Capture the cell that displays the provided text and extract its (X, Y) central coordinate. 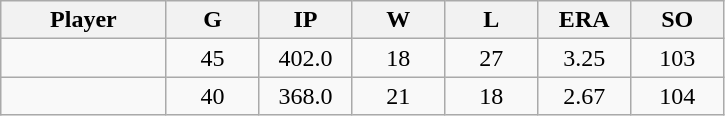
40 (212, 96)
103 (678, 58)
45 (212, 58)
L (492, 20)
ERA (584, 20)
2.67 (584, 96)
IP (306, 20)
W (398, 20)
G (212, 20)
368.0 (306, 96)
3.25 (584, 58)
27 (492, 58)
21 (398, 96)
SO (678, 20)
Player (84, 20)
402.0 (306, 58)
104 (678, 96)
